Scan for the cell matching the given text and deliver its (x, y) coordinate at center. 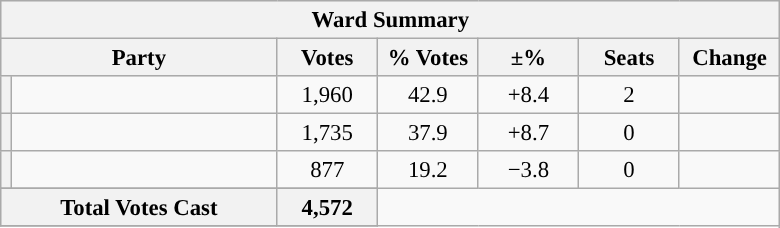
Change (730, 58)
Party (139, 58)
Votes (328, 58)
Seats (630, 58)
+8.4 (528, 95)
37.9 (428, 133)
877 (328, 170)
19.2 (428, 170)
1,960 (328, 95)
+8.7 (528, 133)
1,735 (328, 133)
−3.8 (528, 170)
4,572 (328, 208)
Total Votes Cast (139, 208)
2 (630, 95)
% Votes (428, 58)
Ward Summary (390, 20)
42.9 (428, 95)
±% (528, 58)
